Return [X, Y] of the center of cell containing provided text 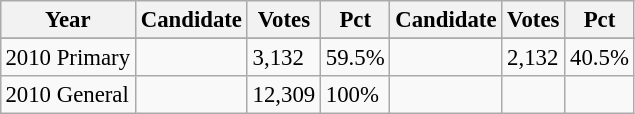
3,132 [284, 57]
Year [68, 20]
2010 Primary [68, 57]
40.5% [600, 57]
2,132 [534, 57]
100% [356, 95]
12,309 [284, 95]
59.5% [356, 57]
2010 General [68, 95]
